Return the [x, y] coordinate for the center point of the cell that contains the specified text.  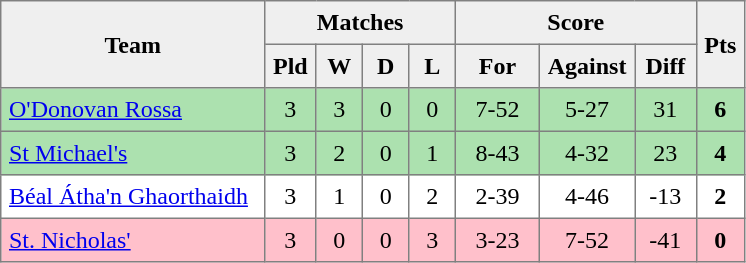
4-32 [586, 153]
Matches [360, 23]
Pld [290, 66]
3-23 [497, 240]
St Michael's [133, 153]
-13 [666, 197]
Diff [666, 66]
8-43 [497, 153]
6 [720, 110]
St. Nicholas' [133, 240]
23 [666, 153]
4 [720, 153]
5-27 [586, 110]
W [339, 66]
31 [666, 110]
L [432, 66]
Béal Átha'n Ghaorthaidh [133, 197]
D [385, 66]
4-46 [586, 197]
Against [586, 66]
Pts [720, 44]
Score [576, 23]
O'Donovan Rossa [133, 110]
2-39 [497, 197]
Team [133, 44]
-41 [666, 240]
For [497, 66]
